Return the [X, Y] coordinate for the center point of the cell that contains the specified text.  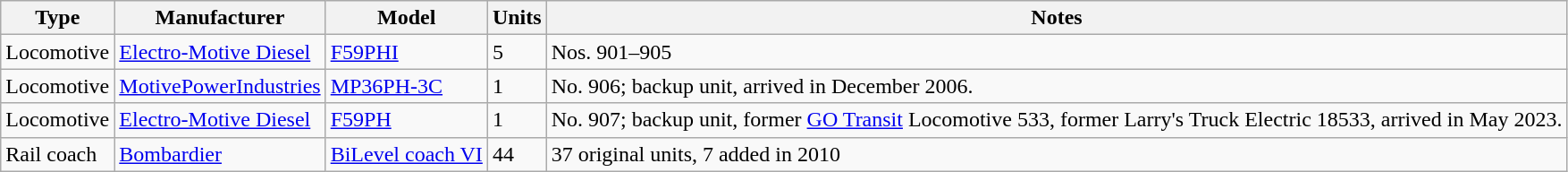
Nos. 901–905 [1057, 52]
F59PH [406, 120]
37 original units, 7 added in 2010 [1057, 154]
Rail coach [57, 154]
No. 907; backup unit, former GO Transit Locomotive 533, former Larry's Truck Electric 18533, arrived in May 2023. [1057, 120]
Notes [1057, 18]
44 [517, 154]
Model [406, 18]
Type [57, 18]
5 [517, 52]
F59PHI [406, 52]
MP36PH-3C [406, 86]
No. 906; backup unit, arrived in December 2006. [1057, 86]
BiLevel coach VI [406, 154]
Manufacturer [220, 18]
MotivePowerIndustries [220, 86]
Units [517, 18]
Bombardier [220, 154]
